Search for the cell housing the specified text and yield its (X, Y) center coordinate. 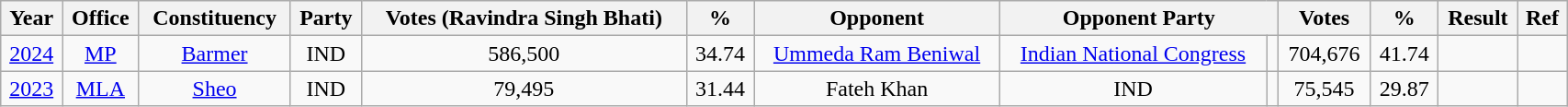
41.74 (1404, 53)
Opponent (877, 18)
MP (101, 53)
Constituency (215, 18)
79,495 (524, 89)
704,676 (1325, 53)
31.44 (720, 89)
Year (31, 18)
2023 (31, 89)
Votes (Ravindra Singh Bhati) (524, 18)
29.87 (1404, 89)
Ummeda Ram Beniwal (877, 53)
Party (325, 18)
34.74 (720, 53)
Opponent Party (1139, 18)
586,500 (524, 53)
75,545 (1325, 89)
Office (101, 18)
Fateh Khan (877, 89)
2024 (31, 53)
Votes (1325, 18)
Result (1479, 18)
MLA (101, 89)
Sheo (215, 89)
Barmer (215, 53)
Ref (1541, 18)
Indian National Congress (1133, 53)
